Identify which cell holds the provided text, then report its (x, y) central coordinate. 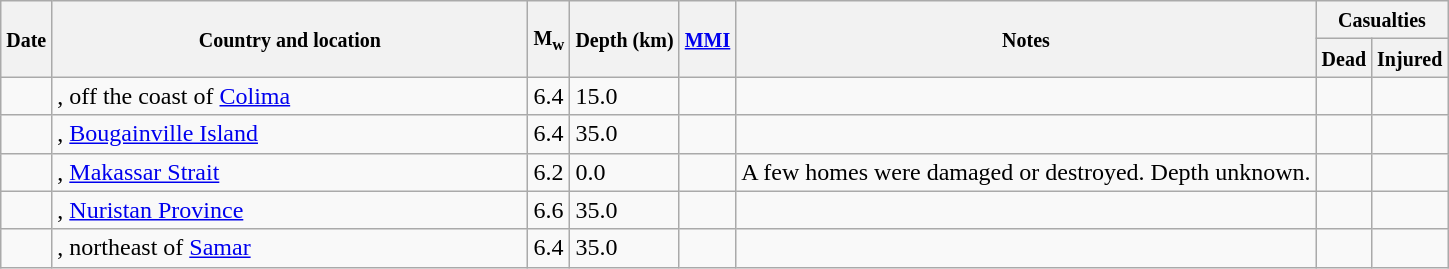
MMI (708, 39)
Dead (1344, 58)
Mw (549, 39)
Injured (1410, 58)
0.0 (624, 172)
Country and location (290, 39)
Notes (1026, 39)
, off the coast of Colima (290, 96)
, Bougainville Island (290, 134)
, Makassar Strait (290, 172)
Depth (km) (624, 39)
, northeast of Samar (290, 248)
15.0 (624, 96)
Casualties (1382, 20)
, Nuristan Province (290, 210)
6.2 (549, 172)
Date (26, 39)
6.6 (549, 210)
A few homes were damaged or destroyed. Depth unknown. (1026, 172)
